Search for the cell housing the specified text and yield its [x, y] center coordinate. 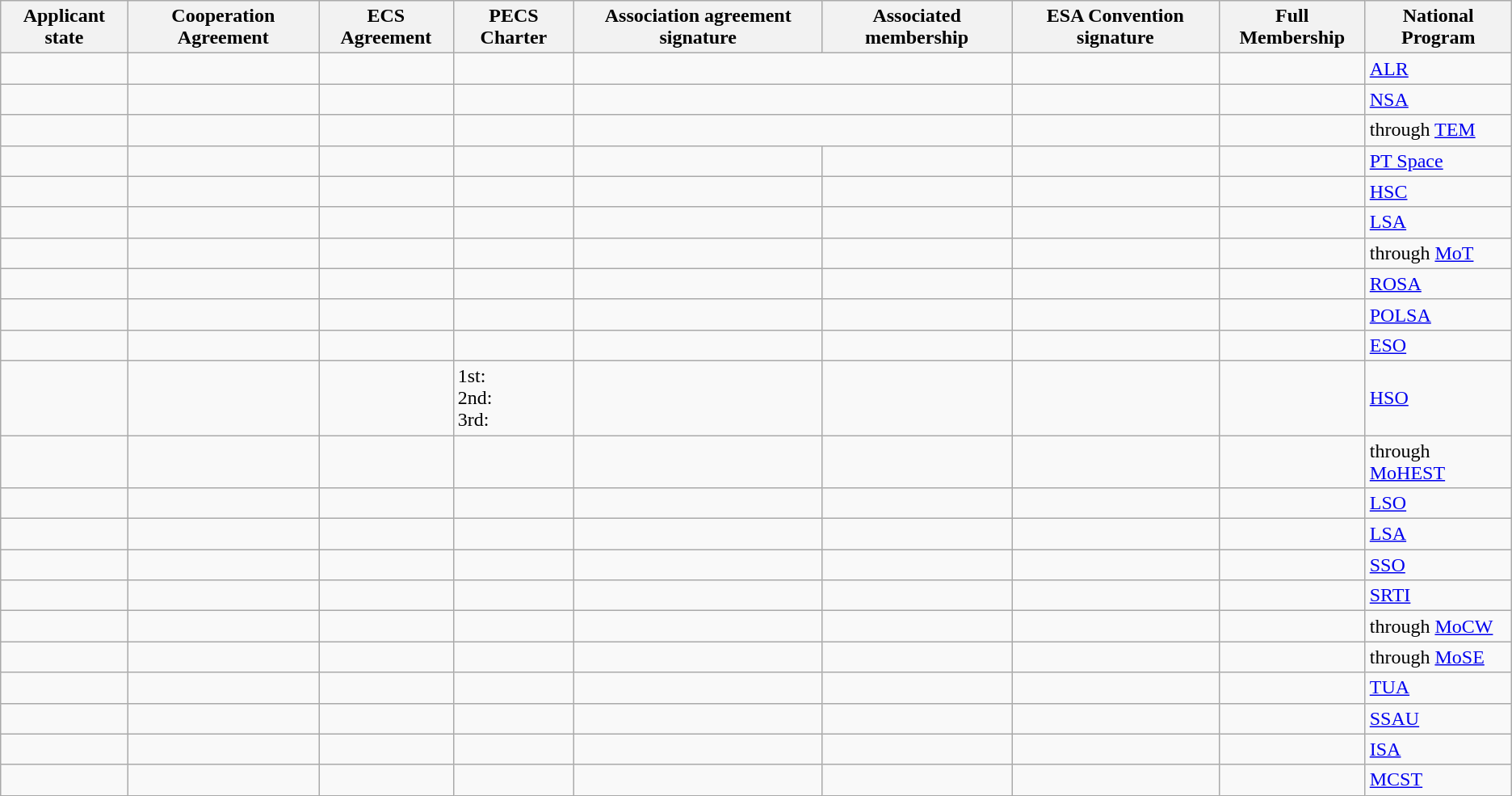
Full Membership [1292, 27]
through MoCW [1438, 626]
ALR [1438, 69]
PECS Charter [514, 27]
through MoT [1438, 253]
ESO [1438, 345]
MCST [1438, 780]
through MoSE [1438, 657]
LSO [1438, 503]
HSC [1438, 192]
SSO [1438, 565]
PT Space [1438, 161]
ESA Convention signature [1115, 27]
ISA [1438, 749]
ROSA [1438, 284]
SSAU [1438, 718]
SRTI [1438, 596]
NSA [1438, 99]
through TEM [1438, 130]
1st: 2nd: 3rd: [514, 398]
ECS Agreement [386, 27]
POLSA [1438, 314]
Cooperation Agreement [223, 27]
HSO [1438, 398]
through MoHEST [1438, 461]
Association agreement signature [698, 27]
Applicant state [65, 27]
TUA [1438, 688]
Associated membership [918, 27]
National Program [1438, 27]
